Detect which cell encompasses the target text, then output its (x, y) center coordinate. 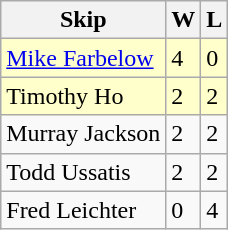
Fred Leichter (84, 210)
Skip (84, 20)
Murray Jackson (84, 134)
Timothy Ho (84, 96)
L (214, 20)
W (184, 20)
Todd Ussatis (84, 172)
Mike Farbelow (84, 58)
